For the text-containing cell, return its midpoint in (x, y) coordinate format. 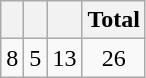
13 (64, 58)
5 (36, 58)
26 (114, 58)
Total (114, 20)
8 (12, 58)
